Return the [X, Y] coordinate for the center point of the cell that contains the specified text.  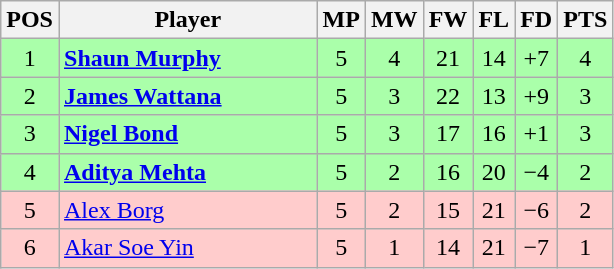
+9 [536, 96]
22 [448, 96]
+1 [536, 134]
−6 [536, 210]
Nigel Bond [188, 134]
−7 [536, 248]
Akar Soe Yin [188, 248]
20 [494, 172]
13 [494, 96]
James Wattana [188, 96]
PTS [586, 20]
POS [30, 20]
Aditya Mehta [188, 172]
FL [494, 20]
+7 [536, 58]
MW [394, 20]
17 [448, 134]
Alex Borg [188, 210]
6 [30, 248]
Player [188, 20]
15 [448, 210]
Shaun Murphy [188, 58]
FD [536, 20]
−4 [536, 172]
FW [448, 20]
MP [341, 20]
